Locate the cell with the specified text and output its [X, Y] center coordinate. 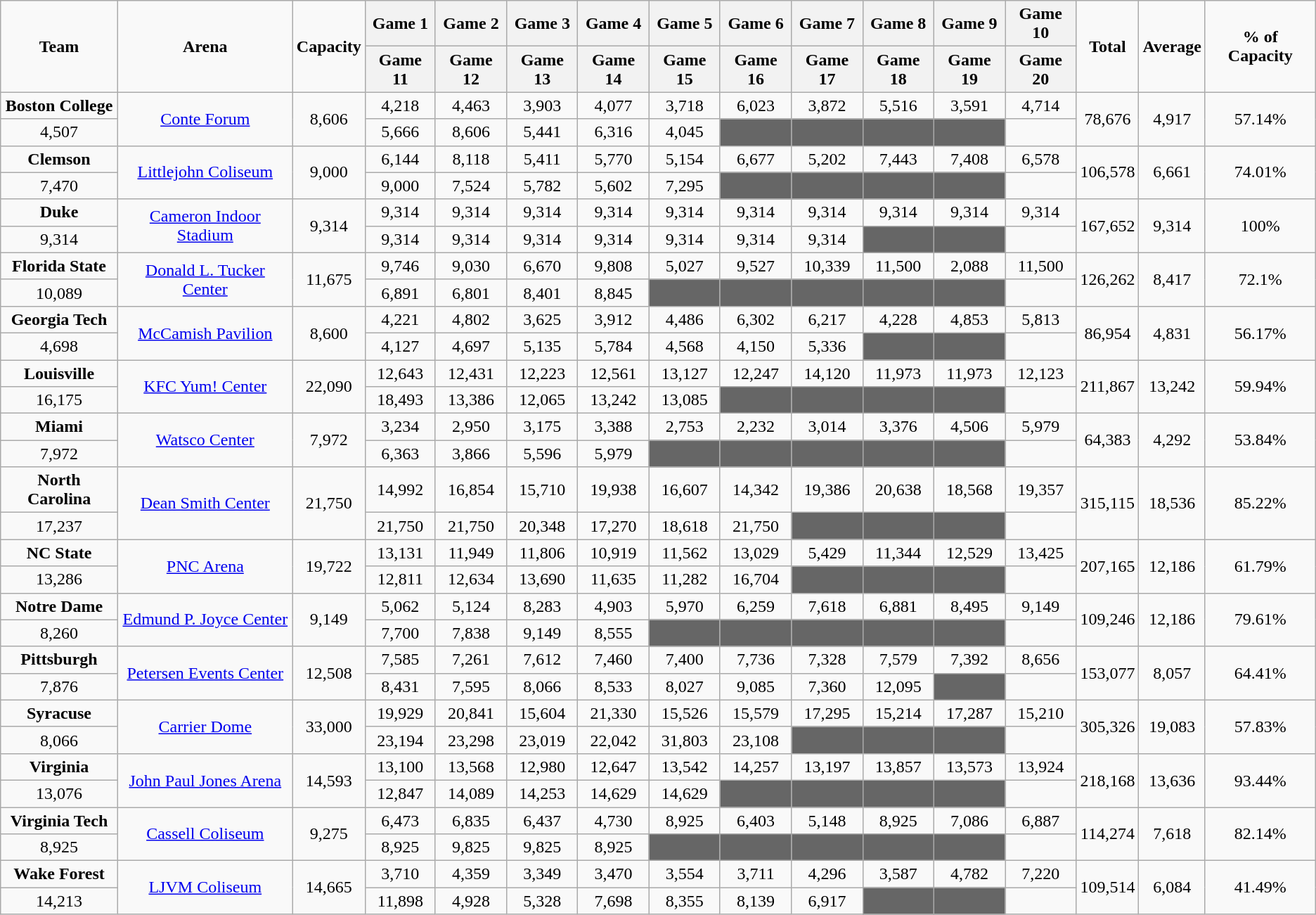
19,083 [1173, 727]
82.14% [1260, 834]
15,604 [543, 713]
13,085 [685, 400]
13,573 [969, 767]
12,095 [898, 686]
15,210 [1040, 713]
Game 2 [471, 24]
Arena [205, 46]
14,257 [755, 767]
12,643 [400, 373]
109,246 [1108, 620]
9,527 [755, 266]
7,876 [59, 686]
3,711 [755, 874]
Notre Dame [59, 606]
Miami [59, 427]
Watsco Center [205, 440]
218,168 [1108, 780]
8,057 [1173, 673]
13,690 [543, 580]
3,554 [685, 874]
18,618 [685, 526]
4,045 [685, 132]
12,811 [400, 580]
6,835 [471, 821]
Virginia [59, 767]
61.79% [1260, 566]
5,124 [471, 606]
14,593 [329, 780]
57.83% [1260, 727]
Cassell Coliseum [205, 834]
6,363 [400, 454]
305,326 [1108, 727]
11,949 [471, 553]
Clemson [59, 159]
23,298 [471, 740]
74.01% [1260, 172]
19,386 [827, 490]
Game 13 [543, 69]
13,029 [755, 553]
Louisville [59, 373]
Virginia Tech [59, 821]
13,857 [898, 767]
11,675 [329, 279]
3,470 [613, 874]
9,808 [613, 266]
4,903 [613, 606]
11,635 [613, 580]
12,561 [613, 373]
20,841 [471, 713]
4,568 [685, 346]
4,831 [1173, 333]
6,316 [613, 132]
13,286 [59, 580]
John Paul Jones Arena [205, 780]
6,302 [755, 319]
3,376 [898, 427]
16,704 [755, 580]
8,118 [471, 159]
15,579 [755, 713]
6,023 [755, 105]
6,917 [827, 901]
4,127 [400, 346]
Boston College [59, 105]
4,296 [827, 874]
4,917 [1173, 119]
72.1% [1260, 279]
18,568 [969, 490]
5,336 [827, 346]
Game 1 [400, 24]
2,088 [969, 266]
4,714 [1040, 105]
315,115 [1108, 504]
12,508 [329, 673]
4,507 [59, 132]
8,600 [329, 333]
16,854 [471, 490]
13,197 [827, 767]
Game 12 [471, 69]
11,282 [685, 580]
3,912 [613, 319]
100% [1260, 226]
23,194 [400, 740]
13,076 [59, 793]
5,135 [543, 346]
7,838 [471, 633]
5,411 [543, 159]
3,014 [827, 427]
8,656 [1040, 660]
5,027 [685, 266]
7,295 [685, 186]
Total [1108, 46]
14,992 [400, 490]
8,027 [685, 686]
6,661 [1173, 172]
4,359 [471, 874]
11,806 [543, 553]
14,120 [827, 373]
8,417 [1173, 279]
64,383 [1108, 440]
Game 4 [613, 24]
5,154 [685, 159]
3,175 [543, 427]
Wake Forest [59, 874]
17,237 [59, 526]
13,127 [685, 373]
Game 14 [613, 69]
8,431 [400, 686]
5,328 [543, 901]
86,954 [1108, 333]
Team [59, 46]
6,403 [755, 821]
17,295 [827, 713]
13,100 [400, 767]
5,666 [400, 132]
Game 8 [898, 24]
Petersen Events Center [205, 673]
7,612 [543, 660]
4,928 [471, 901]
78,676 [1108, 119]
3,349 [543, 874]
5,062 [400, 606]
4,221 [400, 319]
5,813 [1040, 319]
7,261 [471, 660]
7,328 [827, 660]
13,568 [471, 767]
6,144 [400, 159]
14,213 [59, 901]
4,802 [471, 319]
59.94% [1260, 387]
15,214 [898, 713]
8,283 [543, 606]
6,881 [898, 606]
33,000 [329, 727]
Game 7 [827, 24]
8,139 [755, 901]
3,903 [543, 105]
4,292 [1173, 440]
15,710 [543, 490]
7,408 [969, 159]
114,274 [1108, 834]
211,867 [1108, 387]
11,562 [685, 553]
7,360 [827, 686]
5,202 [827, 159]
3,591 [969, 105]
2,232 [755, 427]
Game 18 [898, 69]
4,853 [969, 319]
56.17% [1260, 333]
Game 16 [755, 69]
4,782 [969, 874]
14,665 [329, 888]
13,425 [1040, 553]
7,595 [471, 686]
Game 5 [685, 24]
14,089 [471, 793]
5,148 [827, 821]
7,700 [400, 633]
6,677 [755, 159]
126,262 [1108, 279]
167,652 [1108, 226]
109,514 [1108, 888]
19,938 [613, 490]
3,234 [400, 427]
Duke [59, 212]
5,429 [827, 553]
7,086 [969, 821]
13,636 [1173, 780]
3,872 [827, 105]
93.44% [1260, 780]
7,585 [400, 660]
Game 11 [400, 69]
13,924 [1040, 767]
12,529 [969, 553]
7,524 [471, 186]
12,847 [400, 793]
15,526 [685, 713]
7,736 [755, 660]
3,866 [471, 454]
Conte Forum [205, 119]
18,493 [400, 400]
106,578 [1108, 172]
% of Capacity [1260, 46]
6,887 [1040, 821]
Average [1173, 46]
Florida State [59, 266]
207,165 [1108, 566]
19,722 [329, 566]
6,084 [1173, 888]
3,587 [898, 874]
Game 15 [685, 69]
5,784 [613, 346]
12,431 [471, 373]
3,388 [613, 427]
4,506 [969, 427]
6,801 [471, 293]
20,638 [898, 490]
12,123 [1040, 373]
12,647 [613, 767]
7,392 [969, 660]
12,223 [543, 373]
5,782 [543, 186]
5,596 [543, 454]
9,746 [400, 266]
Capacity [329, 46]
8,495 [969, 606]
Game 20 [1040, 69]
3,625 [543, 319]
18,536 [1173, 504]
5,516 [898, 105]
23,108 [755, 740]
6,437 [543, 821]
13,386 [471, 400]
McCamish Pavilion [205, 333]
6,670 [543, 266]
Pittsburgh [59, 660]
21,330 [613, 713]
12,980 [543, 767]
5,770 [613, 159]
10,339 [827, 266]
8,533 [613, 686]
153,077 [1108, 673]
Game 6 [755, 24]
Game 17 [827, 69]
53.84% [1260, 440]
9,085 [755, 686]
8,845 [613, 293]
12,065 [543, 400]
6,473 [400, 821]
6,259 [755, 606]
22,042 [613, 740]
8,401 [543, 293]
Game 10 [1040, 24]
7,579 [898, 660]
4,218 [400, 105]
7,443 [898, 159]
6,891 [400, 293]
2,950 [471, 427]
Cameron Indoor Stadium [205, 226]
12,634 [471, 580]
57.14% [1260, 119]
23,019 [543, 740]
7,698 [613, 901]
Donald L. Tucker Center [205, 279]
LJVM Coliseum [205, 888]
7,220 [1040, 874]
17,287 [969, 713]
13,542 [685, 767]
Syracuse [59, 713]
17,270 [613, 526]
4,228 [898, 319]
4,150 [755, 346]
9,030 [471, 266]
16,175 [59, 400]
7,400 [685, 660]
11,898 [400, 901]
Georgia Tech [59, 319]
4,463 [471, 105]
Carrier Dome [205, 727]
Game 19 [969, 69]
North Carolina [59, 490]
3,710 [400, 874]
19,929 [400, 713]
Game 9 [969, 24]
22,090 [329, 387]
12,247 [755, 373]
Edmund P. Joyce Center [205, 620]
20,348 [543, 526]
11,344 [898, 553]
2,753 [685, 427]
7,470 [59, 186]
14,342 [755, 490]
85.22% [1260, 504]
9,275 [329, 834]
13,131 [400, 553]
5,970 [685, 606]
5,602 [613, 186]
6,217 [827, 319]
6,578 [1040, 159]
4,697 [471, 346]
14,253 [543, 793]
19,357 [1040, 490]
5,441 [543, 132]
10,089 [59, 293]
4,077 [613, 105]
4,730 [613, 821]
41.49% [1260, 888]
4,486 [685, 319]
Game 3 [543, 24]
8,260 [59, 633]
PNC Arena [205, 566]
8,355 [685, 901]
79.61% [1260, 620]
8,555 [613, 633]
KFC Yum! Center [205, 387]
16,607 [685, 490]
10,919 [613, 553]
64.41% [1260, 673]
4,698 [59, 346]
Dean Smith Center [205, 504]
NC State [59, 553]
7,460 [613, 660]
3,718 [685, 105]
31,803 [685, 740]
Littlejohn Coliseum [205, 172]
